Determine the (x, y) coordinate at the center of the cell enclosing the given text.  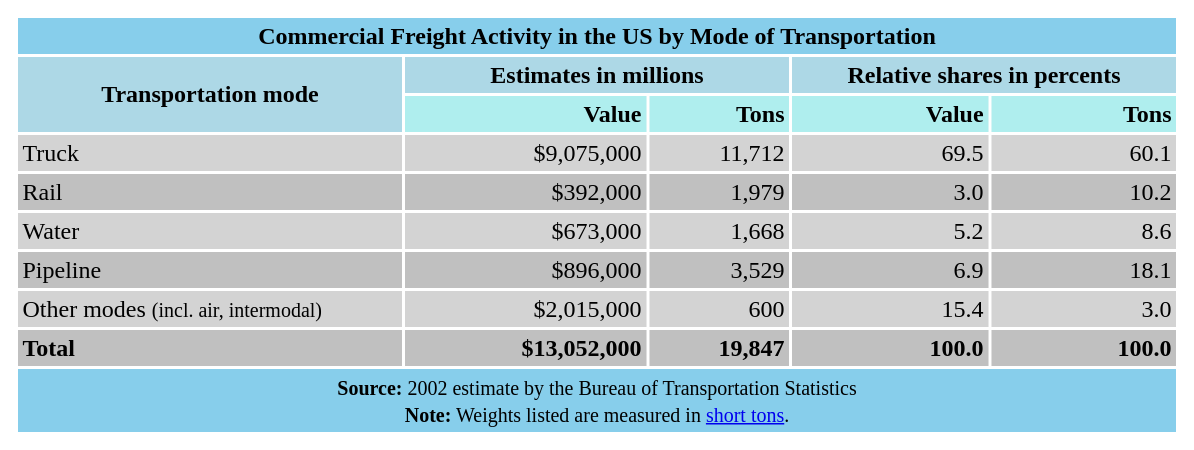
$9,075,000 (526, 153)
$673,000 (526, 231)
18.1 (1084, 270)
$2,015,000 (526, 309)
$896,000 (526, 270)
$392,000 (526, 192)
60.1 (1084, 153)
69.5 (890, 153)
Pipeline (210, 270)
Estimates in millions (597, 75)
$13,052,000 (526, 348)
600 (719, 309)
15.4 (890, 309)
Source: 2002 estimate by the Bureau of Transportation StatisticsNote: Weights listed are measured in short tons. (597, 400)
Total (210, 348)
5.2 (890, 231)
19,847 (719, 348)
Rail (210, 192)
Relative shares in percents (984, 75)
Truck (210, 153)
Water (210, 231)
10.2 (1084, 192)
8.6 (1084, 231)
Commercial Freight Activity in the US by Mode of Transportation (597, 36)
6.9 (890, 270)
1,668 (719, 231)
3,529 (719, 270)
1,979 (719, 192)
Other modes (incl. air, intermodal) (210, 309)
11,712 (719, 153)
Transportation mode (210, 94)
